Detect which cell encompasses the target text, then output its [X, Y] center coordinate. 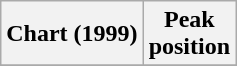
Peakposition [189, 34]
Chart (1999) [72, 34]
